For the text-containing cell, return its midpoint in (x, y) coordinate format. 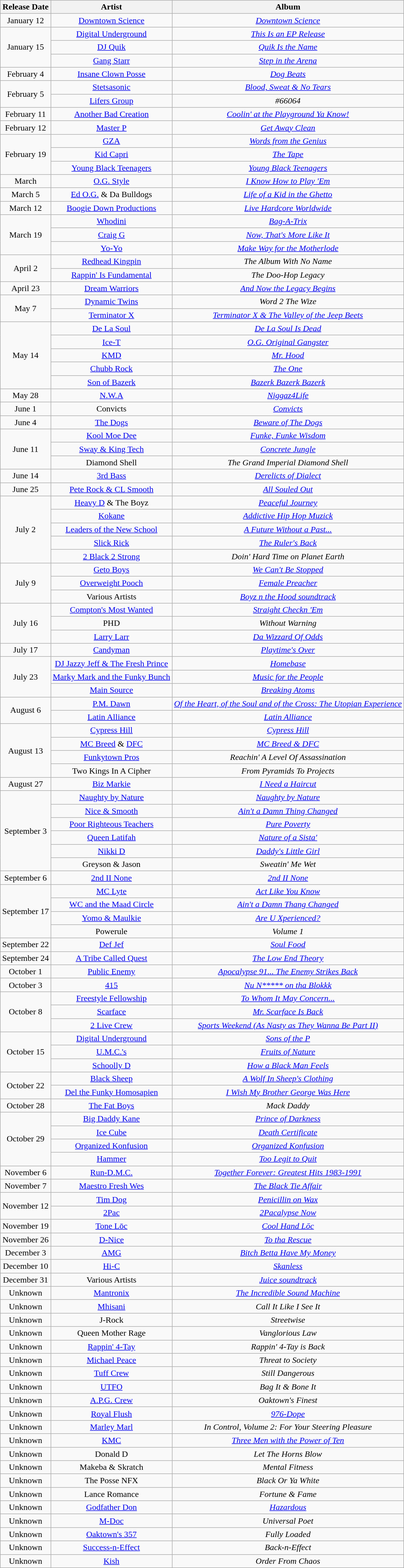
Artist (111, 7)
Now, That's More Like It (288, 235)
Queen Mother Rage (111, 1333)
Album (288, 7)
Michael Peace (111, 1360)
Oaktown's 357 (111, 1534)
2 Live Crew (111, 1025)
Scarface (111, 1012)
The Low End Theory (288, 958)
Juice soundtrack (288, 1280)
Apocalypse 91... The Enemy Strikes Back (288, 971)
Schoolly D (111, 1065)
Skanless (288, 1266)
December 31 (26, 1280)
January 15 (26, 47)
2Pacalypse Now (288, 1213)
Fortune & Fame (288, 1494)
Diamond Shell (111, 462)
Nature of a Sista' (288, 838)
O.G. Original Gangster (288, 342)
M-Doc (111, 1521)
KMD (111, 355)
From Pyramids To Projects (288, 770)
June 11 (26, 449)
July 17 (26, 650)
Larry Larr (111, 637)
Powerule (111, 931)
August 27 (26, 784)
Nice & Smooth (111, 811)
Tuff Crew (111, 1373)
Kool Moe Dee (111, 436)
Death Certificate (288, 1132)
June 4 (26, 422)
We Can't Be Stopped (288, 569)
GZA (111, 141)
2 Black 2 Strong (111, 556)
Nu N***** on tha Blokkk (288, 985)
Quik Is the Name (288, 47)
DJ Jazzy Jeff & The Fresh Prince (111, 663)
Success-n-Effect (111, 1548)
Words from the Genius (288, 141)
2Pac (111, 1213)
Niggaz4Life (288, 396)
Greyson & Jason (111, 864)
O.G. Style (111, 181)
The Posse NFX (111, 1481)
Release Date (26, 7)
July 9 (26, 583)
A.P.G. Crew (111, 1400)
March 12 (26, 208)
Concrete Jungle (288, 449)
January 12 (26, 20)
MC Lyte (111, 891)
The Incredible Sound Machine (288, 1293)
Terminator X (111, 315)
D-Nice (111, 1239)
Blood, Sweat & No Tears (288, 87)
De La Soul (111, 328)
P.M. Dawn (111, 704)
Mr. Scarface Is Back (288, 1012)
Boyz n the Hood soundtrack (288, 597)
July 23 (26, 677)
October 1 (26, 971)
Daddy's Little Girl (288, 851)
Penicillin on Wax (288, 1199)
September 22 (26, 945)
The Black Tie Affair (288, 1186)
May 14 (26, 355)
Nikki D (111, 851)
December 3 (26, 1253)
Queen Latifah (111, 838)
Still Dangerous (288, 1373)
UTFO (111, 1387)
Pete Rock & CL Smooth (111, 489)
Sons of the P (288, 1039)
Call It Like I See It (288, 1306)
Geto Boys (111, 569)
Live Hardcore Worldwide (288, 208)
August 6 (26, 710)
Ain't a Damn Thing Changed (288, 811)
November 12 (26, 1206)
Rappin' Is Fundamental (111, 275)
Universal Poet (288, 1521)
I Need a Haircut (288, 784)
Mack Daddy (288, 1106)
June 1 (26, 409)
415 (111, 985)
Mantronix (111, 1293)
Def Jef (111, 945)
The Ruler's Back (288, 543)
May 7 (26, 308)
Threat to Society (288, 1360)
3rd Bass (111, 476)
Two Kings In A Cipher (111, 770)
U.M.C.'s (111, 1052)
Homebase (288, 663)
Bag It & Bone It (288, 1387)
To Whom It May Concern... (288, 998)
Life of a Kid in the Ghetto (288, 195)
Insane Clown Posse (111, 74)
Doin' Hard Time on Planet Earth (288, 556)
September 17 (26, 911)
Streetwise (288, 1320)
Let The Horns Blow (288, 1454)
Addictive Hip Hop Muzick (288, 516)
Overweight Pooch (111, 583)
Black Or Ya White (288, 1481)
November 26 (26, 1239)
Son of Bazerk (111, 382)
Maestro Fresh Wes (111, 1186)
September 3 (26, 831)
September 24 (26, 958)
Without Warning (288, 623)
Dog Beats (288, 74)
N.W.A (111, 396)
Tone Lōc (111, 1226)
Craig G (111, 235)
November 19 (26, 1226)
AMG (111, 1253)
Stetsasonic (111, 87)
Freestyle Fellowship (111, 998)
March 5 (26, 195)
October 28 (26, 1106)
De La Soul Is Dead (288, 328)
Bazerk Bazerk Bazerk (288, 382)
Beware of The Dogs (288, 422)
Funke, Funke Wisdom (288, 436)
And Now the Legacy Begins (288, 288)
July 16 (26, 623)
November 6 (26, 1172)
A Future Without a Past... (288, 529)
Heavy D & The Boyz (111, 503)
Of the Heart, of the Soul and of the Cross: The Utopian Experience (288, 704)
Whodini (111, 221)
Lifers Group (111, 101)
I Know How to Play 'Em (288, 181)
Mr. Hood (288, 355)
Run-D.M.C. (111, 1172)
Da Wizzard Of Odds (288, 637)
The Dogs (111, 422)
The One (288, 369)
The Fat Boys (111, 1106)
Sway & King Tech (111, 449)
May 28 (26, 396)
Rappin' 4-Tay is Back (288, 1347)
#66064 (288, 101)
The Doo-Hop Legacy (288, 275)
Sweatin' Me Wet (288, 864)
Big Daddy Kane (111, 1119)
Volume 1 (288, 931)
Donald D (111, 1454)
Make Way for the Motherlode (288, 248)
February 19 (26, 154)
Slick Rick (111, 543)
Vanglorious Law (288, 1333)
Ain't a Damn Thang Changed (288, 905)
Act Like You Know (288, 891)
Hi-C (111, 1266)
February 11 (26, 114)
Coolin' at the Playground Ya Know! (288, 114)
How a Black Man Feels (288, 1065)
August 13 (26, 750)
June 14 (26, 476)
Makeba & Skratch (111, 1467)
Hazardous (288, 1507)
Dream Warriors (111, 288)
April 2 (26, 268)
Main Source (111, 690)
Kokane (111, 516)
Godfather Don (111, 1507)
Fruits of Nature (288, 1052)
Kish (111, 1561)
Ice-T (111, 342)
PHD (111, 623)
The Tape (288, 154)
Marky Mark and the Funky Bunch (111, 677)
Candyman (111, 650)
December 10 (26, 1266)
I Wish My Brother George Was Here (288, 1092)
October 15 (26, 1052)
February 5 (26, 94)
Female Preacher (288, 583)
Step in the Arena (288, 61)
March 19 (26, 235)
July 2 (26, 529)
Master P (111, 127)
Royal Flush (111, 1413)
June 25 (26, 489)
Three Men with the Power of Ten (288, 1440)
In Control, Volume 2: For Your Steering Pleasure (288, 1427)
Bitch Betta Have My Money (288, 1253)
Tim Dog (111, 1199)
Ed O.G. & Da Bulldogs (111, 195)
J-Rock (111, 1320)
April 23 (26, 288)
976-Dope (288, 1413)
Terminator X & The Valley of the Jeep Beets (288, 315)
February 12 (26, 127)
Music for the People (288, 677)
Redhead Kingpin (111, 262)
WC and the Maad Circle (111, 905)
Mhisani (111, 1306)
Del the Funky Homosapien (111, 1092)
Derelicts of Dialect (288, 476)
Yomo & Maulkie (111, 918)
Bag-A-Trix (288, 221)
October 3 (26, 985)
A Tribe Called Quest (111, 958)
Leaders of the New School (111, 529)
Boogie Down Productions (111, 208)
Chubb Rock (111, 369)
Ice Cube (111, 1132)
Too Legit to Quit (288, 1159)
KMC (111, 1440)
Playtime's Over (288, 650)
Cool Hand Lōc (288, 1226)
Funkytown Pros (111, 757)
Back-n-Effect (288, 1548)
Public Enemy (111, 971)
To tha Rescue (288, 1239)
Oaktown's Finest (288, 1400)
This Is an EP Release (288, 34)
Dynamic Twins (111, 302)
Gang Starr (111, 61)
Word 2 The Wize (288, 302)
Get Away Clean (288, 127)
Peaceful Journey (288, 503)
Hammer (111, 1159)
The Grand Imperial Diamond Shell (288, 462)
Straight Checkn 'Em (288, 610)
October 29 (26, 1139)
Breaking Atoms (288, 690)
Sports Weekend (As Nasty as They Wanna Be Part II) (288, 1025)
Compton's Most Wanted (111, 610)
February 4 (26, 74)
Yo-Yo (111, 248)
The Album With No Name (288, 262)
Marley Marl (111, 1427)
Soul Food (288, 945)
Kid Capri (111, 154)
Prince of Darkness (288, 1119)
Another Bad Creation (111, 114)
Reachin' A Level Of Assassination (288, 757)
Rappin' 4-Tay (111, 1347)
November 7 (26, 1186)
Fully Loaded (288, 1534)
All Souled Out (288, 489)
Mental Fitness (288, 1467)
Pure Poverty (288, 824)
March (26, 181)
October 8 (26, 1012)
Together Forever: Greatest Hits 1983-1991 (288, 1172)
Order From Chaos (288, 1561)
Biz Markie (111, 784)
Are U Xperienced? (288, 918)
A Wolf In Sheep's Clothing (288, 1079)
DJ Quik (111, 47)
Lance Romance (111, 1494)
October 22 (26, 1085)
September 6 (26, 878)
Black Sheep (111, 1079)
Poor Righteous Teachers (111, 824)
